Locate the cell with the specified text and output its [X, Y] center coordinate. 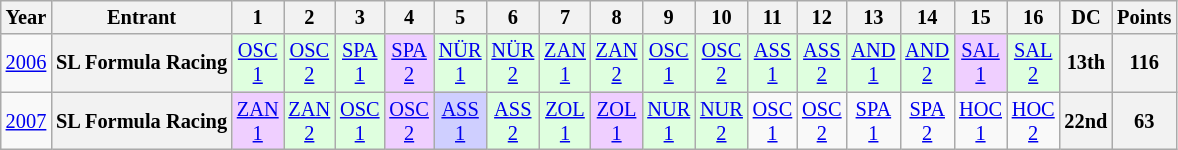
63 [1144, 121]
SAL1 [980, 63]
AND1 [873, 63]
Entrant [142, 17]
NÜR1 [460, 63]
HOC1 [980, 121]
13 [873, 17]
13th [1086, 63]
Points [1144, 17]
16 [1034, 17]
14 [927, 17]
11 [772, 17]
2006 [26, 63]
15 [980, 17]
3 [360, 17]
DC [1086, 17]
Year [26, 17]
1 [258, 17]
7 [565, 17]
NUR2 [722, 121]
NUR1 [668, 121]
4 [408, 17]
116 [1144, 63]
8 [617, 17]
5 [460, 17]
12 [822, 17]
2007 [26, 121]
22nd [1086, 121]
6 [512, 17]
9 [668, 17]
10 [722, 17]
NÜR2 [512, 63]
HOC2 [1034, 121]
SAL2 [1034, 63]
2 [310, 17]
AND2 [927, 63]
